From the cell containing the given text, extract its center point as (X, Y) coordinate. 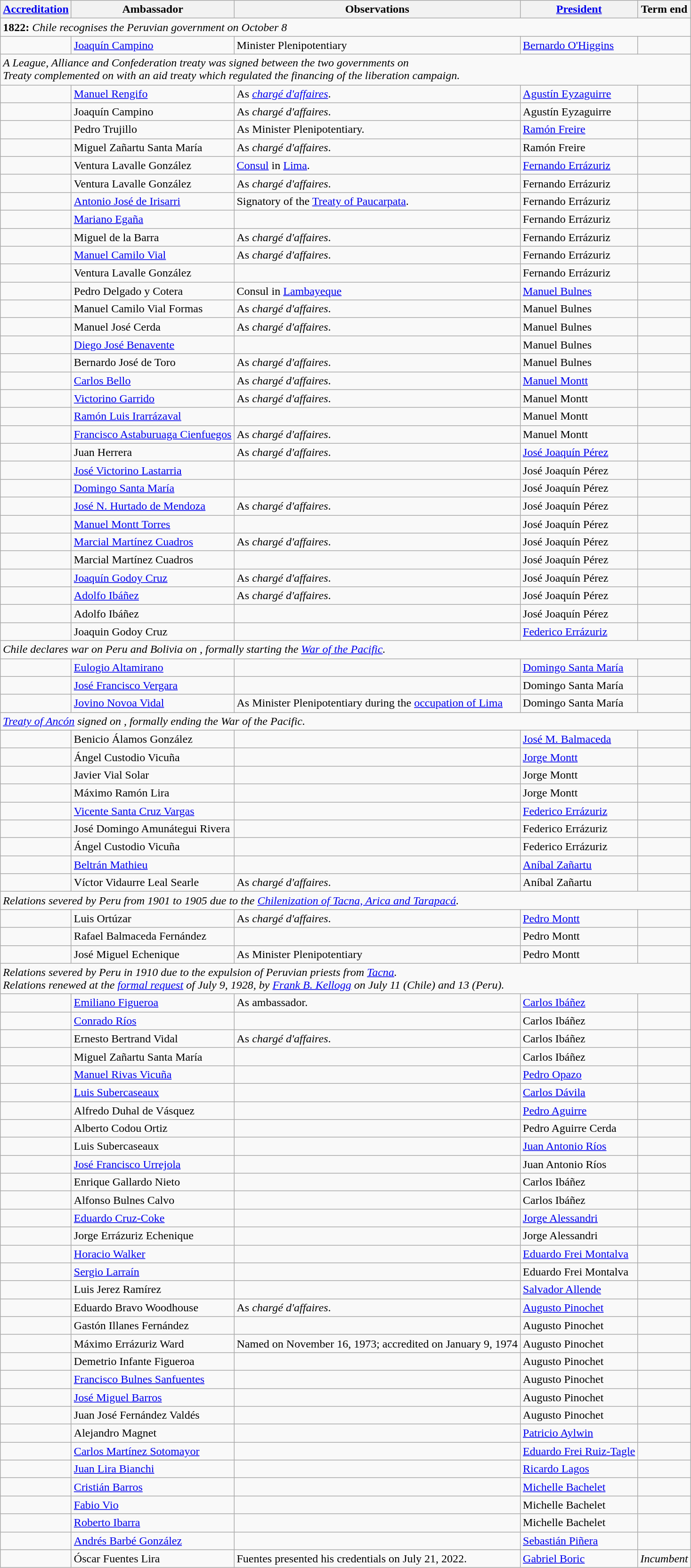
Carlos Martínez Sotomayor (153, 1451)
Alfonso Bulnes Calvo (153, 1200)
Eduardo Frei Ruiz-Tagle (579, 1451)
Manuel Camilo Vial Formas (153, 309)
Luis Jerez Ramírez (153, 1290)
Máximo Ramón Lira (153, 793)
Chile declares war on Peru and Bolivia on , formally starting the War of the Pacific. (346, 650)
Demetrio Infante Figueroa (153, 1361)
Ramón Luis Irarrázaval (153, 416)
Treaty of Ancón signed on , formally ending the War of the Pacific. (346, 721)
Pedro Delgado y Cotera (153, 291)
Francisco Astaburuaga Cienfuegos (153, 434)
Víctor Vidaurre Leal Searle (153, 883)
Signatory of the Treaty of Paucarpata. (377, 201)
Accreditation (36, 9)
President (579, 9)
Vicente Santa Cruz Vargas (153, 811)
Carlos Bello (153, 381)
Ricardo Lagos (579, 1469)
Gabriel Boric (579, 1559)
Enrique Gallardo Nieto (153, 1182)
José Francisco Vergara (153, 685)
Jorge Errázuriz Echenique (153, 1236)
Eduardo Cruz-Coke (153, 1218)
Named on November 16, 1973; accredited on January 9, 1974 (377, 1343)
Eduardo Bravo Woodhouse (153, 1308)
José N. Hurtado de Mendoza (153, 506)
Fuentes presented his credentials on July 21, 2022. (377, 1559)
José M. Balmaceda (579, 739)
Gastón Illanes Fernández (153, 1325)
José Miguel Barros (153, 1397)
Máximo Errázuriz Ward (153, 1343)
José Domingo Amunátegui Rivera (153, 829)
Manuel Montt Torres (153, 524)
Juan Herrera (153, 452)
Juan Lira Bianchi (153, 1469)
Diego José Benavente (153, 345)
Ambassador (153, 9)
Observations (377, 9)
Pedro Aguirre Cerda (579, 1129)
Miguel de la Barra (153, 237)
Javier Vial Solar (153, 775)
Pedro Trujillo (153, 130)
Sebastián Piñera (579, 1541)
Horacio Walker (153, 1254)
Joaquin Godoy Cruz (153, 632)
Benicio Álamos González (153, 739)
Alberto Codou Ortiz (153, 1129)
Mariano Egaña (153, 219)
Pedro Aguirre (579, 1110)
Victorino Garrido (153, 398)
José Victorino Lastarria (153, 470)
José Francisco Urrejola (153, 1164)
As Minister Plenipotentiary during the occupation of Lima (377, 703)
As Minister Plenipotentiary (377, 954)
Bernardo O'Higgins (579, 45)
Manuel Rengifo (153, 94)
Jovino Novoa Vidal (153, 703)
Emiliano Figueroa (153, 1003)
Luis Ortúzar (153, 918)
Ernesto Bertrand Vidal (153, 1039)
Conrado Ríos (153, 1021)
Eulogio Altamirano (153, 667)
Patricio Aylwin (579, 1433)
Term end (664, 9)
Carlos Dávila (579, 1092)
Antonio José de Irisarri (153, 201)
Manuel José Cerda (153, 327)
Beltrán Mathieu (153, 865)
Óscar Fuentes Lira (153, 1559)
José Miguel Echenique (153, 954)
Manuel Rivas Vicuña (153, 1074)
Pedro Opazo (579, 1074)
Manuel Camilo Vial (153, 255)
Alejandro Magnet (153, 1433)
Francisco Bulnes Sanfuentes (153, 1379)
Salvador Allende (579, 1290)
Relations severed by Peru from 1901 to 1905 due to the Chilenization of Tacna, Arica and Tarapacá. (346, 901)
Incumbent (664, 1559)
Minister Plenipotentiary (377, 45)
Cristián Barros (153, 1487)
Fabio Vio (153, 1505)
As ambassador. (377, 1003)
Roberto Ibarra (153, 1523)
Rafael Balmaceda Fernández (153, 936)
Consul in Lambayeque (377, 291)
Bernardo José de Toro (153, 363)
Juan José Fernández Valdés (153, 1415)
Joaquín Godoy Cruz (153, 578)
Consul in Lima. (377, 165)
Alfredo Duhal de Vásquez (153, 1110)
Andrés Barbé González (153, 1541)
1822: Chile recognises the Peruvian government on October 8 (346, 27)
As Minister Plenipotentiary. (377, 130)
Sergio Larraín (153, 1272)
